Pinpoint the cell where the given text exists, returning its (x, y) midpoint coordinate. 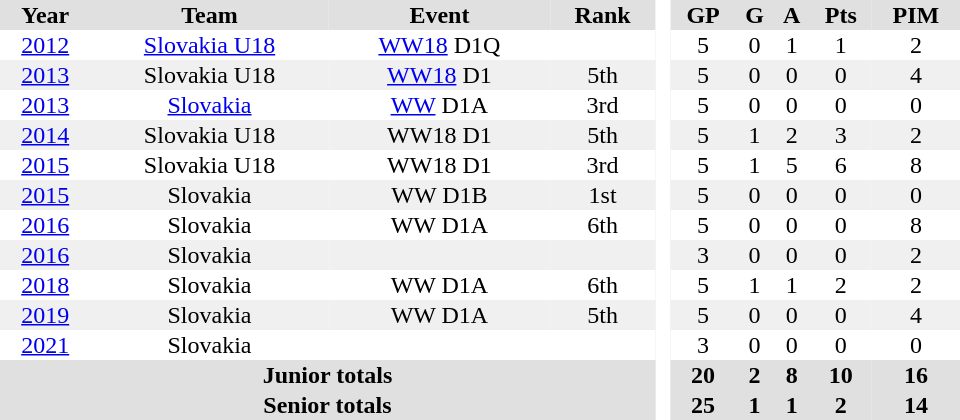
25 (703, 405)
G (754, 15)
6 (841, 165)
2018 (45, 285)
GP (703, 15)
14 (916, 405)
1st (602, 195)
20 (703, 375)
Senior totals (328, 405)
2019 (45, 315)
A (792, 15)
16 (916, 375)
2012 (45, 45)
Junior totals (328, 375)
2021 (45, 345)
Event (440, 15)
2014 (45, 135)
PIM (916, 15)
Pts (841, 15)
10 (841, 375)
Rank (602, 15)
WW18 D1Q (440, 45)
Year (45, 15)
WW D1B (440, 195)
Team (209, 15)
